Return (x, y) of the center of cell containing provided text 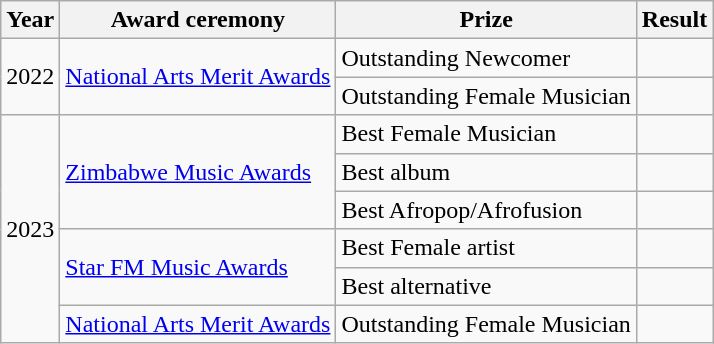
2023 (30, 229)
Award ceremony (198, 20)
Best album (486, 172)
Year (30, 20)
Outstanding Newcomer (486, 58)
Best Afropop/Afrofusion (486, 210)
Best alternative (486, 286)
Star FM Music Awards (198, 267)
Zimbabwe Music Awards (198, 172)
Best Female artist (486, 248)
Best Female Musician (486, 134)
Result (674, 20)
Prize (486, 20)
2022 (30, 77)
